Provide the [x, y] coordinate of the cell's center where the given text is located.  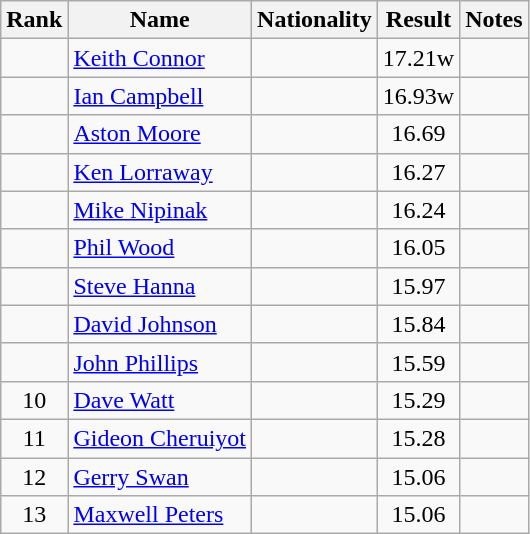
16.24 [418, 210]
Mike Nipinak [160, 210]
17.21w [418, 58]
Maxwell Peters [160, 515]
15.29 [418, 400]
Gerry Swan [160, 477]
Name [160, 20]
15.97 [418, 286]
Dave Watt [160, 400]
Keith Connor [160, 58]
Steve Hanna [160, 286]
Rank [34, 20]
10 [34, 400]
Notes [494, 20]
Result [418, 20]
John Phillips [160, 362]
16.69 [418, 134]
Phil Wood [160, 248]
Nationality [315, 20]
15.59 [418, 362]
16.93w [418, 96]
Gideon Cheruiyot [160, 438]
13 [34, 515]
David Johnson [160, 324]
Ken Lorraway [160, 172]
16.27 [418, 172]
Aston Moore [160, 134]
15.84 [418, 324]
15.28 [418, 438]
11 [34, 438]
Ian Campbell [160, 96]
12 [34, 477]
16.05 [418, 248]
